Find where the given text appears and provide that cell's center as [x, y] coordinate. 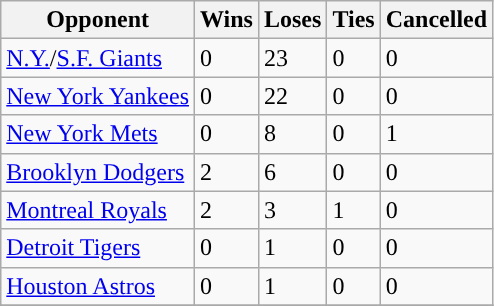
6 [292, 172]
N.Y./S.F. Giants [98, 58]
8 [292, 134]
New York Yankees [98, 96]
Houston Astros [98, 286]
23 [292, 58]
Montreal Royals [98, 210]
Cancelled [436, 20]
22 [292, 96]
Ties [354, 20]
New York Mets [98, 134]
Loses [292, 20]
Wins [227, 20]
Brooklyn Dodgers [98, 172]
Detroit Tigers [98, 248]
3 [292, 210]
Opponent [98, 20]
